For the text-containing cell, return its midpoint in [X, Y] coordinate format. 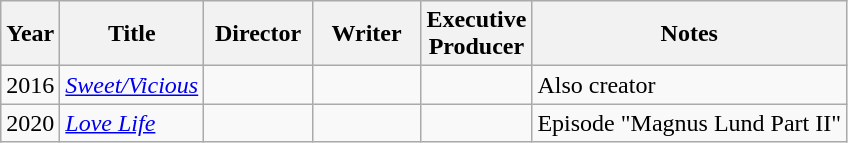
Sweet/Vicious [132, 85]
Director [258, 34]
Episode "Magnus Lund Part II" [690, 123]
2016 [30, 85]
Notes [690, 34]
Title [132, 34]
Year [30, 34]
Also creator [690, 85]
Love Life [132, 123]
Writer [366, 34]
ExecutiveProducer [476, 34]
2020 [30, 123]
